Return [X, Y] of the center of cell containing provided text 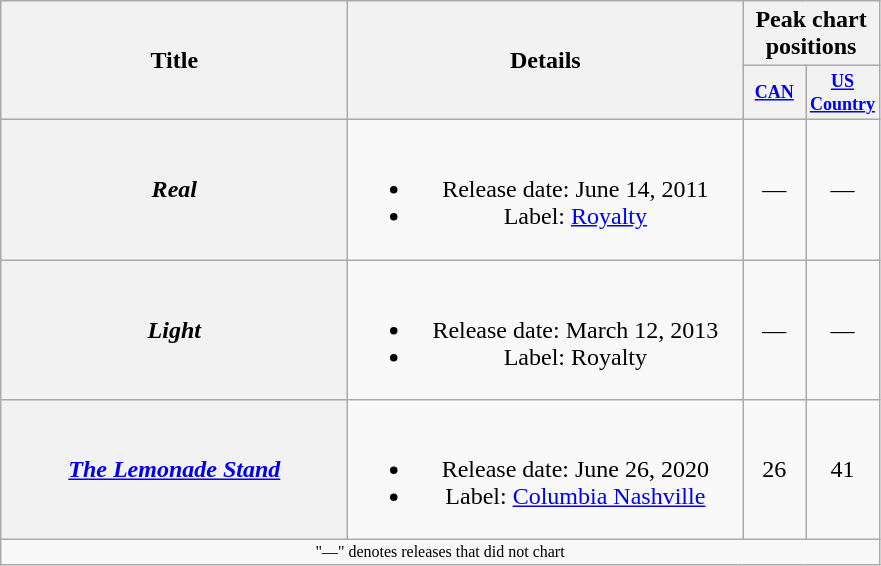
Light [174, 330]
Real [174, 189]
Release date: June 26, 2020Label: Columbia Nashville [546, 470]
Release date: March 12, 2013Label: Royalty [546, 330]
Release date: June 14, 2011Label: Royalty [546, 189]
41 [843, 470]
The Lemonade Stand [174, 470]
Title [174, 60]
CAN [774, 93]
USCountry [843, 93]
Details [546, 60]
"—" denotes releases that did not chart [440, 552]
Peak chart positions [811, 34]
26 [774, 470]
